Return (x, y) of the center of cell containing provided text 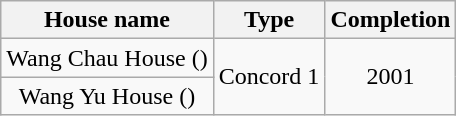
Concord 1 (269, 77)
House name (107, 20)
2001 (390, 77)
Wang Yu House () (107, 96)
Wang Chau House () (107, 58)
Completion (390, 20)
Type (269, 20)
